Determine the [x, y] coordinate at the center of the cell enclosing the given text.  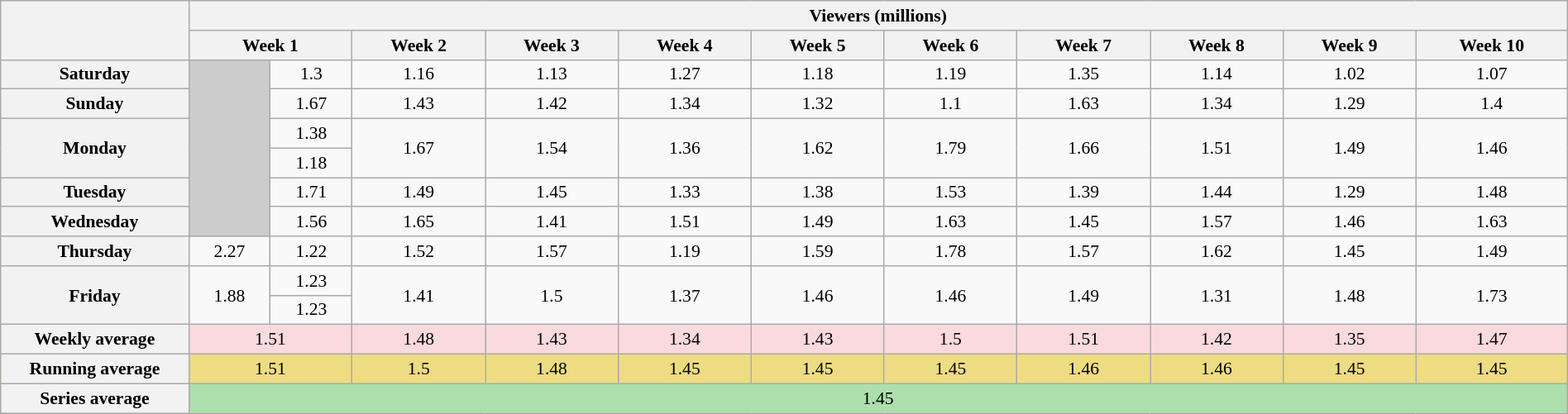
1.73 [1492, 296]
1.66 [1083, 149]
1.02 [1350, 74]
1.14 [1217, 74]
Viewers (millions) [878, 16]
Week 3 [552, 45]
1.71 [311, 193]
Week 9 [1350, 45]
1.13 [552, 74]
1.44 [1217, 193]
1.78 [951, 251]
1.47 [1492, 340]
1.37 [685, 296]
Tuesday [94, 193]
Monday [94, 149]
1.4 [1492, 104]
1.39 [1083, 193]
Saturday [94, 74]
1.79 [951, 149]
Wednesday [94, 222]
Week 10 [1492, 45]
Series average [94, 398]
Thursday [94, 251]
1.16 [418, 74]
1.32 [817, 104]
Week 6 [951, 45]
Week 4 [685, 45]
Week 1 [270, 45]
Running average [94, 369]
1.56 [311, 222]
1.88 [230, 296]
Week 7 [1083, 45]
1.31 [1217, 296]
Friday [94, 296]
1.27 [685, 74]
1.33 [685, 193]
1.59 [817, 251]
Week 2 [418, 45]
Week 8 [1217, 45]
2.27 [230, 251]
1.07 [1492, 74]
1.53 [951, 193]
1.3 [311, 74]
1.36 [685, 149]
1.65 [418, 222]
Week 5 [817, 45]
Sunday [94, 104]
1.22 [311, 251]
1.54 [552, 149]
1.52 [418, 251]
Weekly average [94, 340]
1.1 [951, 104]
